Determine the [x, y] coordinate at the center of the cell enclosing the given text.  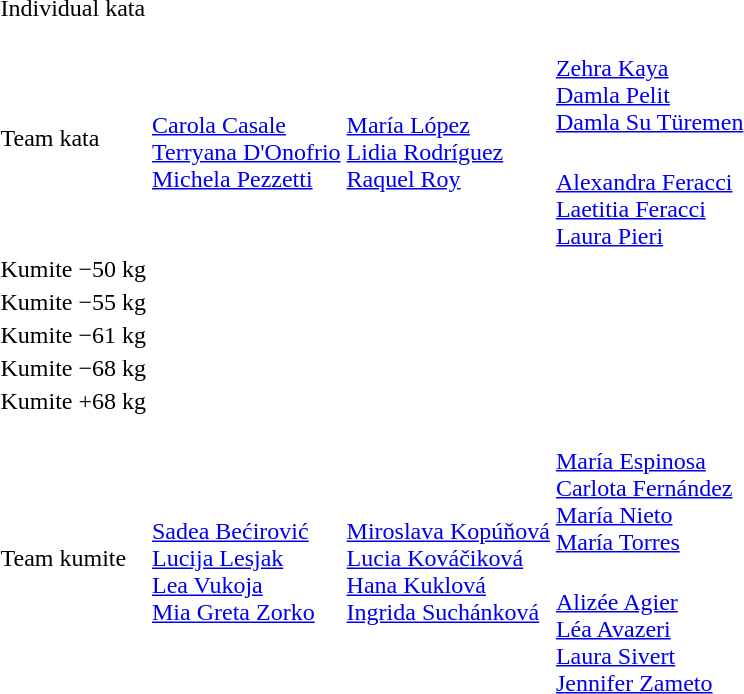
Carola CasaleTerryana D'OnofrioMichela Pezzetti [247, 138]
María LópezLidia RodríguezRaquel Roy [448, 138]
